Locate the cell with the specified text and output its (X, Y) center coordinate. 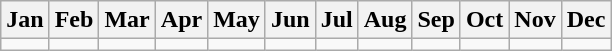
Apr (181, 20)
Oct (484, 20)
Mar (127, 20)
Aug (385, 20)
May (237, 20)
Jun (290, 20)
Jul (336, 20)
Sep (436, 20)
Feb (74, 20)
Dec (586, 20)
Nov (535, 20)
Jan (25, 20)
